From the cell containing the given text, extract its center point as [X, Y] coordinate. 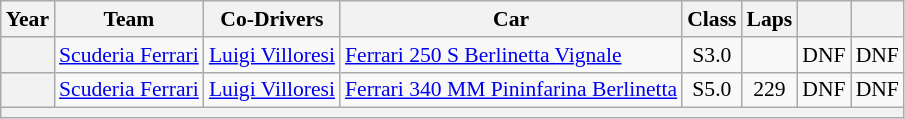
Year [28, 19]
Co-Drivers [272, 19]
Ferrari 250 S Berlinetta Vignale [511, 55]
Class [712, 19]
S5.0 [712, 90]
Ferrari 340 MM Pininfarina Berlinetta [511, 90]
Car [511, 19]
229 [770, 90]
S3.0 [712, 55]
Laps [770, 19]
Team [129, 19]
